Identify which cell holds the provided text, then report its (X, Y) central coordinate. 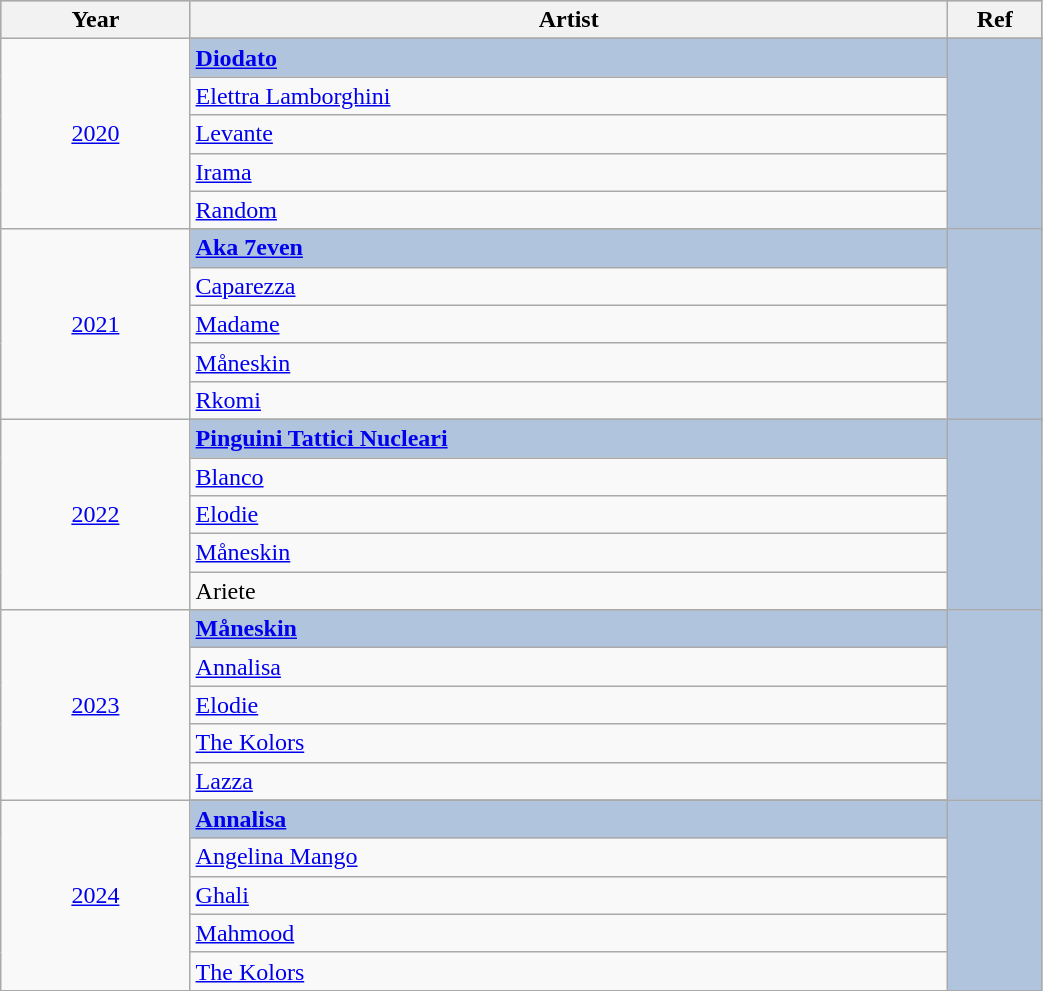
2021 (96, 324)
Angelina Mango (568, 857)
Aka 7even (568, 248)
2024 (96, 895)
Elettra Lamborghini (568, 96)
Artist (568, 20)
Year (96, 20)
Levante (568, 134)
Mahmood (568, 933)
Madame (568, 324)
Rkomi (568, 400)
Blanco (568, 477)
2023 (96, 705)
Irama (568, 172)
Pinguini Tattici Nucleari (568, 438)
Caparezza (568, 286)
2022 (96, 514)
Diodato (568, 58)
Random (568, 210)
Ariete (568, 591)
Ref (994, 20)
Lazza (568, 781)
2020 (96, 134)
Ghali (568, 895)
